Scan for the cell matching the given text and deliver its (x, y) coordinate at center. 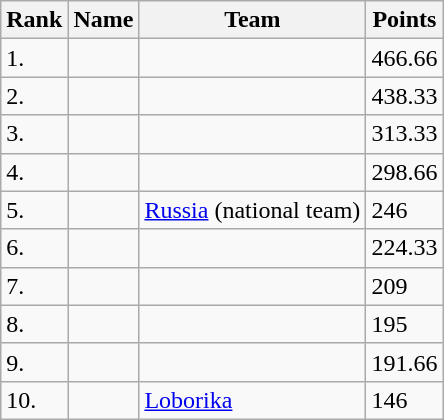
224.33 (404, 248)
4. (34, 172)
313.33 (404, 134)
Russia (national team) (252, 210)
6. (34, 248)
Loborika (252, 400)
Team (252, 20)
Points (404, 20)
146 (404, 400)
10. (34, 400)
466.66 (404, 58)
195 (404, 324)
3. (34, 134)
2. (34, 96)
1. (34, 58)
8. (34, 324)
7. (34, 286)
298.66 (404, 172)
9. (34, 362)
438.33 (404, 96)
5. (34, 210)
246 (404, 210)
209 (404, 286)
191.66 (404, 362)
Rank (34, 20)
Name (104, 20)
